Output the (x, y) coordinate of the center of the cell containing the given text.  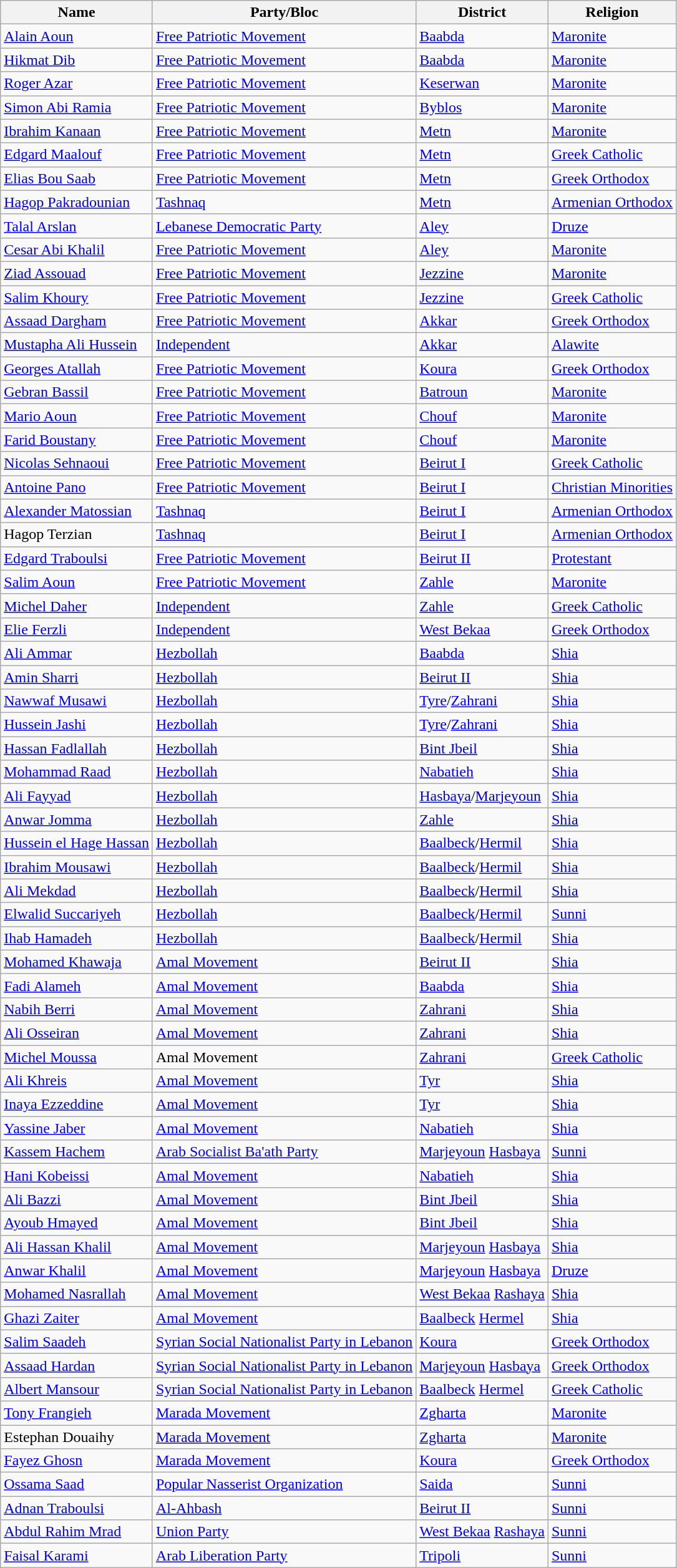
Party/Bloc (284, 12)
Anwar Khalil (77, 1270)
Edgard Traboulsi (77, 558)
Keserwan (482, 84)
Christian Minorities (611, 487)
Arab Socialist Ba'ath Party (284, 1152)
District (482, 12)
Al-Ahbash (284, 1508)
Mustapha Ali Hussein (77, 345)
Nicolas Sehnaoui (77, 463)
Ayoub Hmayed (77, 1223)
Talal Arslan (77, 226)
Elie Ferzli (77, 629)
Hussein Jashi (77, 725)
Abdul Rahim Mrad (77, 1532)
Simon Abi Ramia (77, 107)
Ossama Saad (77, 1484)
Gebran Bassil (77, 392)
Albert Mansour (77, 1389)
Estephan Douaihy (77, 1436)
Hagop Terzian (77, 535)
Alawite (611, 345)
Michel Daher (77, 606)
Ziad Assouad (77, 273)
Ghazi Zaiter (77, 1318)
Protestant (611, 558)
Popular Nasserist Organization (284, 1484)
Hasbaya/Marjeyoun (482, 796)
Elwalid Succariyeh (77, 914)
Tony Frangieh (77, 1413)
Religion (611, 12)
Alexander Matossian (77, 511)
Byblos (482, 107)
Alain Aoun (77, 36)
Salim Saadeh (77, 1342)
Hassan Fadlallah (77, 748)
Union Party (284, 1532)
Kassem Hachem (77, 1152)
Batroun (482, 392)
Georges Atallah (77, 369)
Name (77, 12)
Ali Bazzi (77, 1199)
Ibrahim Mousawi (77, 867)
Ibrahim Kanaan (77, 131)
Assaad Hardan (77, 1365)
Adnan Traboulsi (77, 1508)
West Bekaa (482, 629)
Ali Mekdad (77, 891)
Mohamed Khawaja (77, 962)
Hani Kobeissi (77, 1176)
Farid Boustany (77, 440)
Hikmat Dib (77, 60)
Antoine Pano (77, 487)
Fayez Ghosn (77, 1461)
Salim Aoun (77, 582)
Mohammad Raad (77, 772)
Ali Hassan Khalil (77, 1247)
Ali Fayyad (77, 796)
Yassine Jaber (77, 1128)
Edgard Maalouf (77, 155)
Cesar Abi Khalil (77, 249)
Fadi Alameh (77, 985)
Nawwaf Musawi (77, 701)
Hagop Pakradounian (77, 202)
Ali Ammar (77, 653)
Faisal Karami (77, 1556)
Elias Bou Saab (77, 178)
Hussein el Hage Hassan (77, 843)
Anwar Jomma (77, 820)
Saida (482, 1484)
Inaya Ezzeddine (77, 1105)
Arab Liberation Party (284, 1556)
Ali Khreis (77, 1081)
Roger Azar (77, 84)
Ali Osseiran (77, 1033)
Lebanese Democratic Party (284, 226)
Tripoli (482, 1556)
Amin Sharri (77, 677)
Salim Khoury (77, 298)
Michel Moussa (77, 1057)
Mario Aoun (77, 416)
Ihab Hamadeh (77, 938)
Nabih Berri (77, 1009)
Assaad Dargham (77, 321)
Mohamed Nasrallah (77, 1294)
